For the text-containing cell, return its midpoint in [X, Y] coordinate format. 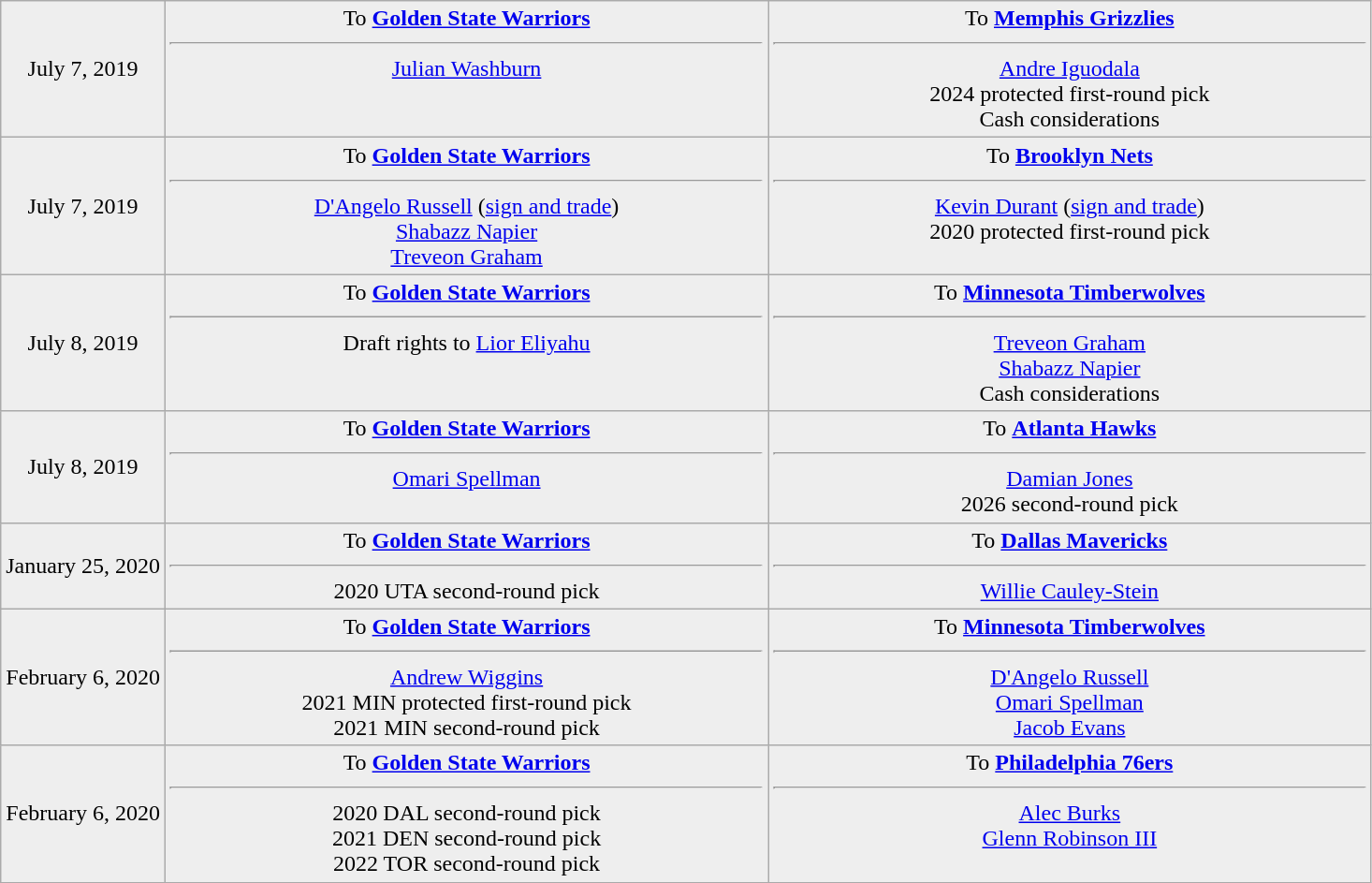
To Golden State WarriorsAndrew Wiggins2021 MIN protected first-round pick2021 MIN second-round pick [466, 677]
To Golden State WarriorsJulian Washburn [466, 69]
January 25, 2020 [83, 566]
To Atlanta HawksDamian Jones2026 second-round pick [1070, 466]
To Philadelphia 76ersAlec BurksGlenn Robinson III [1070, 814]
To Minnesota TimberwolvesD'Angelo RussellOmari SpellmanJacob Evans [1070, 677]
To Memphis GrizzliesAndre Iguodala2024 protected first-round pickCash considerations [1070, 69]
To Minnesota TimberwolvesTreveon GrahamShabazz NapierCash considerations [1070, 343]
To Golden State Warriors2020 UTA second-round pick [466, 566]
To Brooklyn NetsKevin Durant (sign and trade)2020 protected first-round pick [1070, 206]
To Golden State WarriorsDraft rights to Lior Eliyahu [466, 343]
To Golden State WarriorsD'Angelo Russell (sign and trade)Shabazz NapierTreveon Graham [466, 206]
To Golden State WarriorsOmari Spellman [466, 466]
To Golden State Warriors2020 DAL second-round pick2021 DEN second-round pick2022 TOR second-round pick [466, 814]
To Dallas MavericksWillie Cauley-Stein [1070, 566]
